Provide the (X, Y) coordinate of the cell's center where the given text is located.  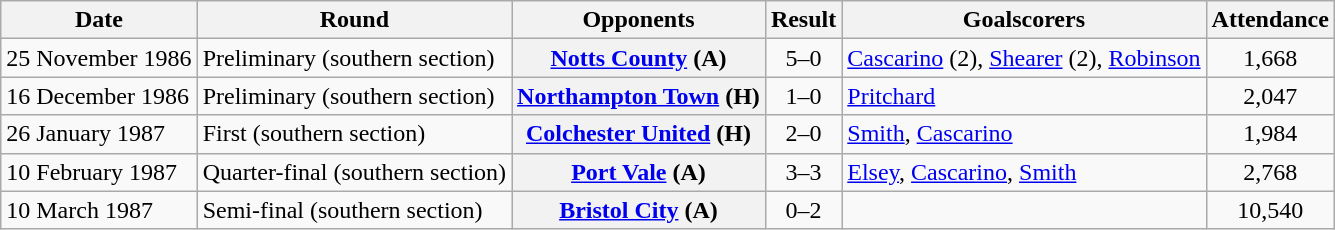
Cascarino (2), Shearer (2), Robinson (1024, 58)
Smith, Cascarino (1024, 134)
10,540 (1270, 210)
25 November 1986 (99, 58)
5–0 (803, 58)
10 March 1987 (99, 210)
Semi-final (southern section) (354, 210)
16 December 1986 (99, 96)
Port Vale (A) (639, 172)
Bristol City (A) (639, 210)
1,984 (1270, 134)
Quarter-final (southern section) (354, 172)
Notts County (A) (639, 58)
2,768 (1270, 172)
Northampton Town (H) (639, 96)
Opponents (639, 20)
Result (803, 20)
0–2 (803, 210)
Goalscorers (1024, 20)
Date (99, 20)
Attendance (1270, 20)
Pritchard (1024, 96)
3–3 (803, 172)
26 January 1987 (99, 134)
1–0 (803, 96)
10 February 1987 (99, 172)
Elsey, Cascarino, Smith (1024, 172)
Round (354, 20)
Colchester United (H) (639, 134)
2,047 (1270, 96)
2–0 (803, 134)
First (southern section) (354, 134)
1,668 (1270, 58)
